For the text-containing cell, return its midpoint in [X, Y] coordinate format. 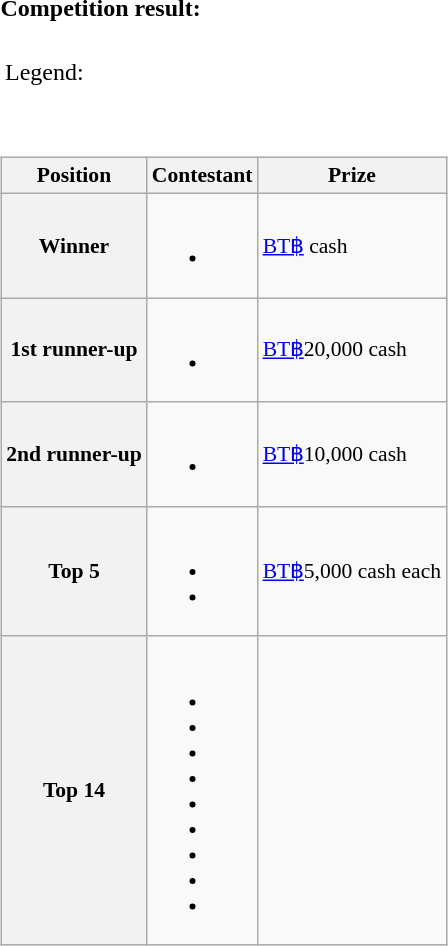
BT฿10,000 cash [352, 454]
Top 5 [74, 571]
Position [74, 176]
2nd runner-up [74, 454]
BT฿20,000 cash [352, 350]
BT฿ cash [352, 245]
Contestant [202, 176]
Legend: [45, 73]
Top 14 [74, 790]
Winner [74, 245]
1st runner-up [74, 350]
BT฿5,000 cash each [352, 571]
Prize [352, 176]
